Detect which cell encompasses the target text, then output its (x, y) center coordinate. 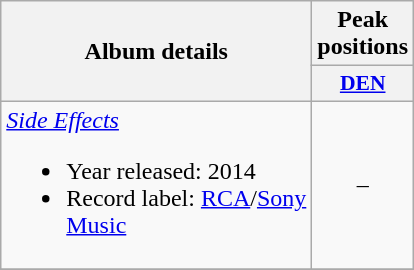
– (363, 184)
Album details (156, 52)
Peak positions (363, 34)
Side EffectsYear released: 2014Record label: RCA/Sony Music (156, 184)
DEN (363, 84)
